Capture the cell that displays the provided text and extract its [X, Y] central coordinate. 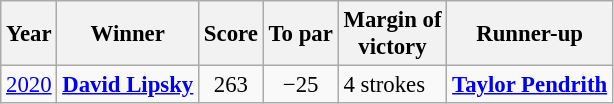
Winner [128, 34]
Margin ofvictory [392, 34]
2020 [29, 85]
To par [300, 34]
David Lipsky [128, 85]
−25 [300, 85]
Runner-up [530, 34]
Taylor Pendrith [530, 85]
Year [29, 34]
Score [232, 34]
4 strokes [392, 85]
263 [232, 85]
